Capture the cell that displays the provided text and extract its [X, Y] central coordinate. 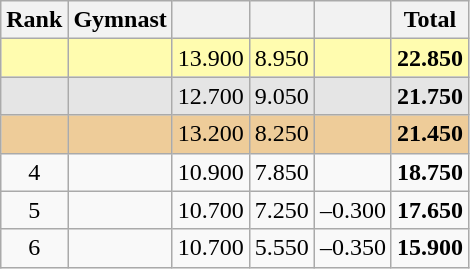
8.950 [282, 58]
Gymnast [120, 20]
13.900 [210, 58]
5 [34, 210]
22.850 [430, 58]
17.650 [430, 210]
21.750 [430, 96]
Rank [34, 20]
21.450 [430, 134]
6 [34, 248]
13.200 [210, 134]
–0.350 [352, 248]
18.750 [430, 172]
–0.300 [352, 210]
7.250 [282, 210]
5.550 [282, 248]
9.050 [282, 96]
15.900 [430, 248]
7.850 [282, 172]
8.250 [282, 134]
12.700 [210, 96]
10.900 [210, 172]
4 [34, 172]
Total [430, 20]
